Search for the cell housing the specified text and yield its (x, y) center coordinate. 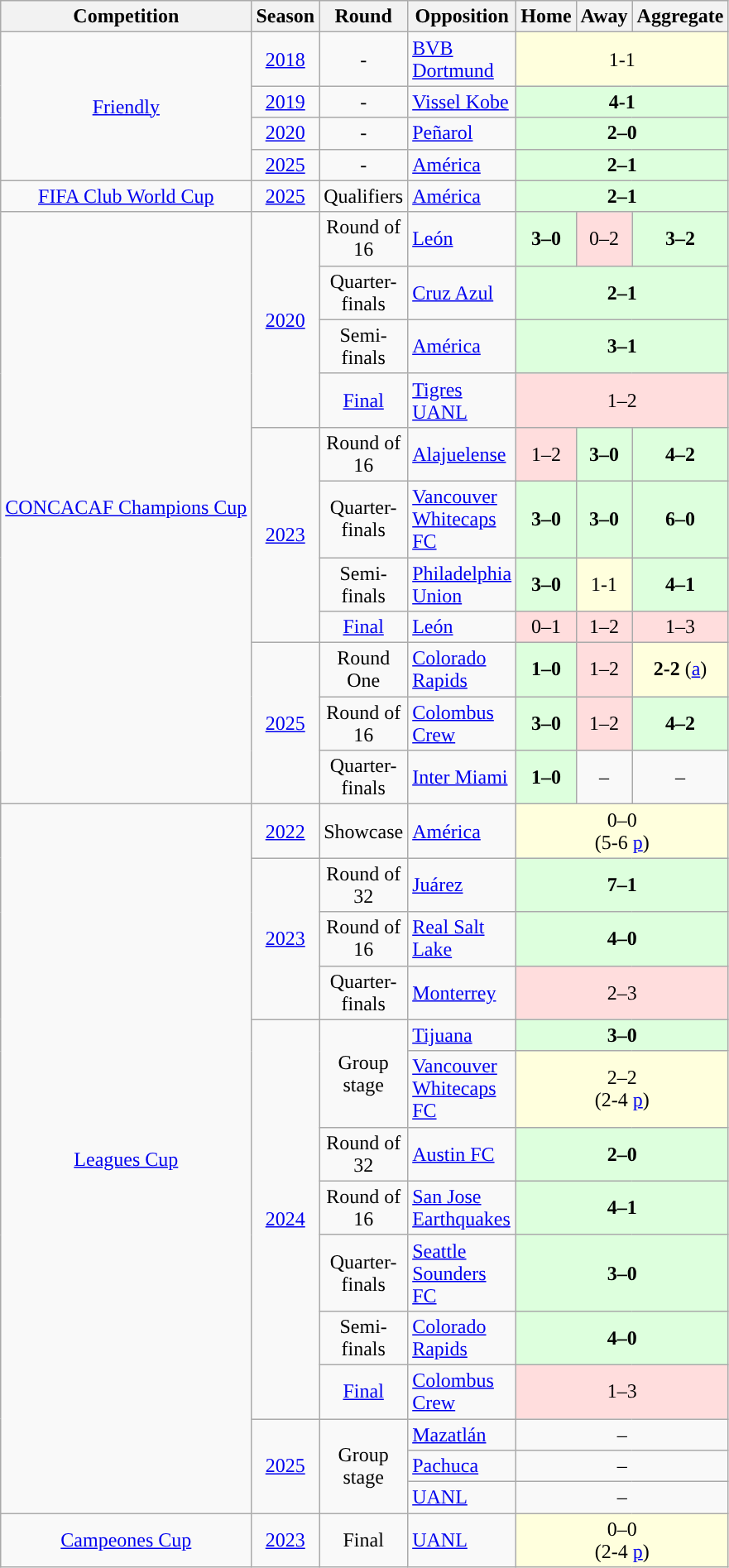
Pachuca (462, 1466)
3–1 (622, 346)
Round (364, 17)
2018 (285, 60)
BVB Dortmund (462, 60)
2–3 (622, 993)
Home (546, 17)
FIFA Club World Cup (126, 196)
Round One (364, 670)
Showcase (364, 831)
Season (285, 17)
Leagues Cup (126, 1158)
3–2 (680, 238)
Tigres UANL (462, 400)
Philadelphia Union (462, 584)
Peñarol (462, 133)
Vissel Kobe (462, 102)
2–2 (2-4 p) (622, 1089)
San Jose Earthquakes (462, 1208)
Aggregate (680, 17)
0–0 (5-6 p) (622, 831)
Qualifiers (364, 196)
Austin FC (462, 1153)
2022 (285, 831)
Campeones Cup (126, 1541)
Friendly (126, 106)
Inter Miami (462, 778)
Monterrey (462, 993)
Real Salt Lake (462, 938)
0–0 (2-4 p) (622, 1541)
4-1 (622, 102)
7–1 (622, 885)
Seattle Sounders FC (462, 1273)
2019 (285, 102)
2024 (285, 1219)
Tijuana (462, 1035)
6–0 (680, 519)
Competition (126, 17)
CONCACAF Champions Cup (126, 508)
Away (604, 17)
0–2 (604, 238)
Alajuelense (462, 453)
2-2 (a) (680, 670)
Cruz Azul (462, 293)
Mazatlán (462, 1434)
Juárez (462, 885)
0–1 (546, 627)
Opposition (462, 17)
